Output the [x, y] coordinate of the center of the cell containing the given text.  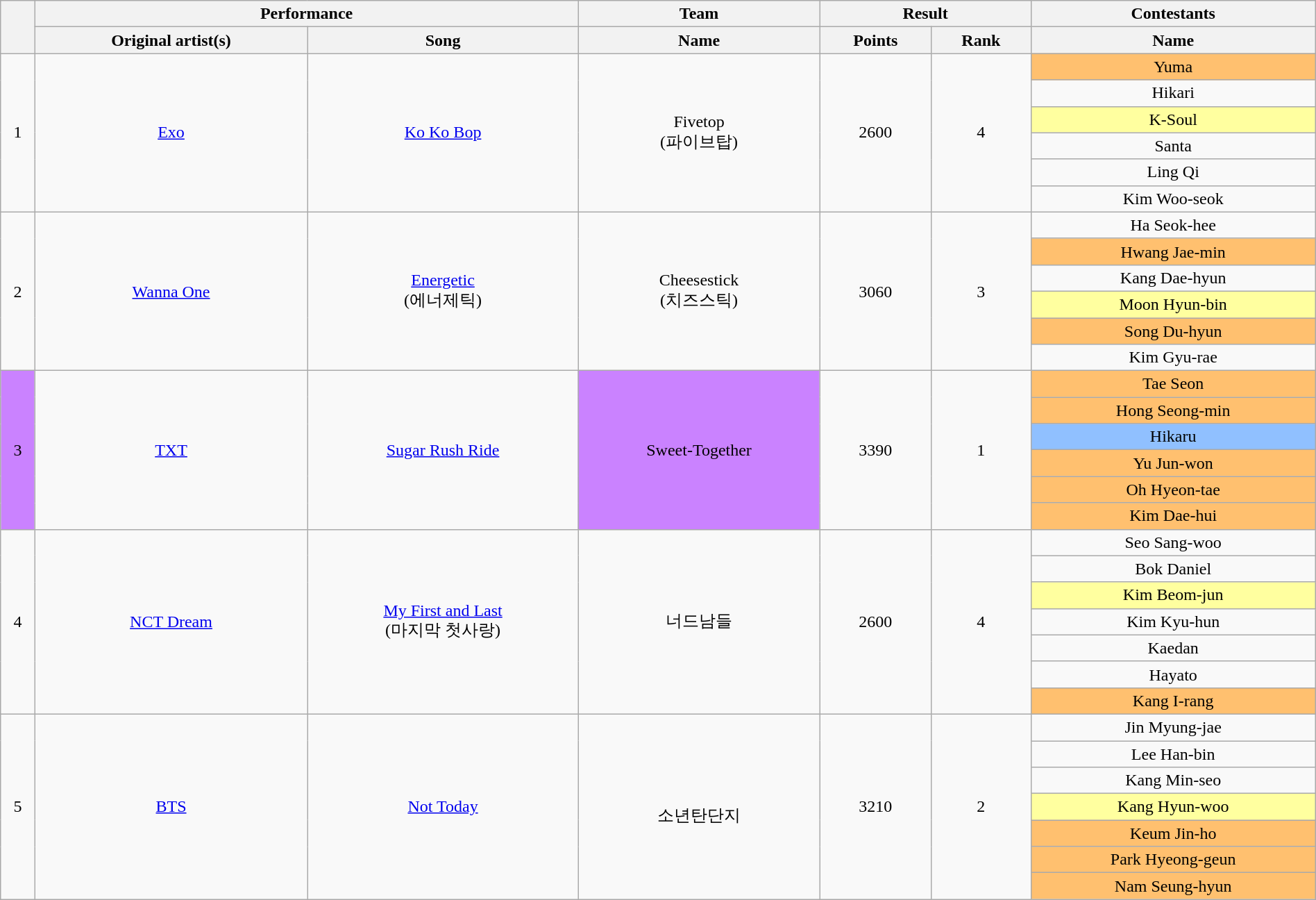
Kim Kyu-hun [1173, 622]
Song [443, 40]
NCT Dream [171, 622]
Park Hyeong-geun [1173, 860]
Song Du-hyun [1173, 331]
Tae Seon [1173, 384]
Kang Dae-hyun [1173, 278]
3390 [876, 450]
Kang Min-seo [1173, 781]
Kim Gyu-rae [1173, 358]
Lee Han-bin [1173, 753]
Sweet-Together [699, 450]
Performance [307, 14]
Ko Ko Bop [443, 133]
Points [876, 40]
3210 [876, 806]
Santa [1173, 146]
Ha Seok-hee [1173, 225]
Hayato [1173, 674]
My First and Last(마지막 첫사랑) [443, 622]
소년탄단지 [699, 806]
Yuma [1173, 67]
Contestants [1173, 14]
Rank [981, 40]
Jin Myung-jae [1173, 727]
Ling Qi [1173, 172]
Fivetop(파이브탑) [699, 133]
Energetic(에너제틱) [443, 291]
너드남들 [699, 622]
Hong Seong-min [1173, 410]
Hikaru [1173, 437]
3060 [876, 291]
Exo [171, 133]
Cheesestick(치즈스틱) [699, 291]
Kaedan [1173, 648]
Sugar Rush Ride [443, 450]
5 [18, 806]
Nam Seung-hyun [1173, 886]
Hwang Jae-min [1173, 251]
Not Today [443, 806]
Kang Hyun-woo [1173, 807]
Result [925, 14]
Wanna One [171, 291]
Kim Dae-hui [1173, 516]
Kang I-rang [1173, 701]
Kim Woo-seok [1173, 199]
Kim Beom-jun [1173, 595]
Oh Hyeon-tae [1173, 490]
Yu Jun-won [1173, 463]
BTS [171, 806]
TXT [171, 450]
Original artist(s) [171, 40]
K-Soul [1173, 119]
Keum Jin-ho [1173, 833]
Team [699, 14]
Moon Hyun-bin [1173, 304]
Seo Sang-woo [1173, 542]
Bok Daniel [1173, 569]
Hikari [1173, 93]
